Output the (X, Y) coordinate of the center of the cell containing the given text.  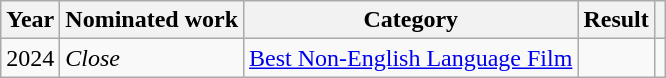
2024 (30, 58)
Category (411, 20)
Nominated work (152, 20)
Close (152, 58)
Result (616, 20)
Best Non-English Language Film (411, 58)
Year (30, 20)
